Output the [X, Y] coordinate of the center of the cell containing the given text.  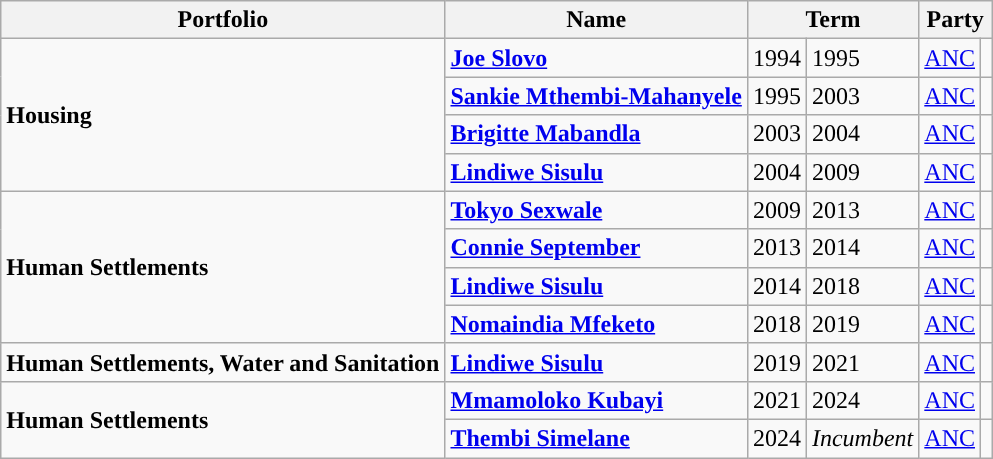
Mmamoloko Kubayi [596, 400]
Incumbent [862, 438]
Human Settlements, Water and Sanitation [223, 362]
Nomaindia Mfeketo [596, 324]
Term [832, 20]
Thembi Simelane [596, 438]
Brigitte Mabandla [596, 134]
Housing [223, 115]
Tokyo Sexwale [596, 210]
Name [596, 20]
Party [956, 20]
Joe Slovo [596, 58]
Connie September [596, 248]
Sankie Mthembi-Mahanyele [596, 96]
1994 [776, 58]
Portfolio [223, 20]
